Extract the [X, Y] coordinate from the center of the cell holding the provided text.  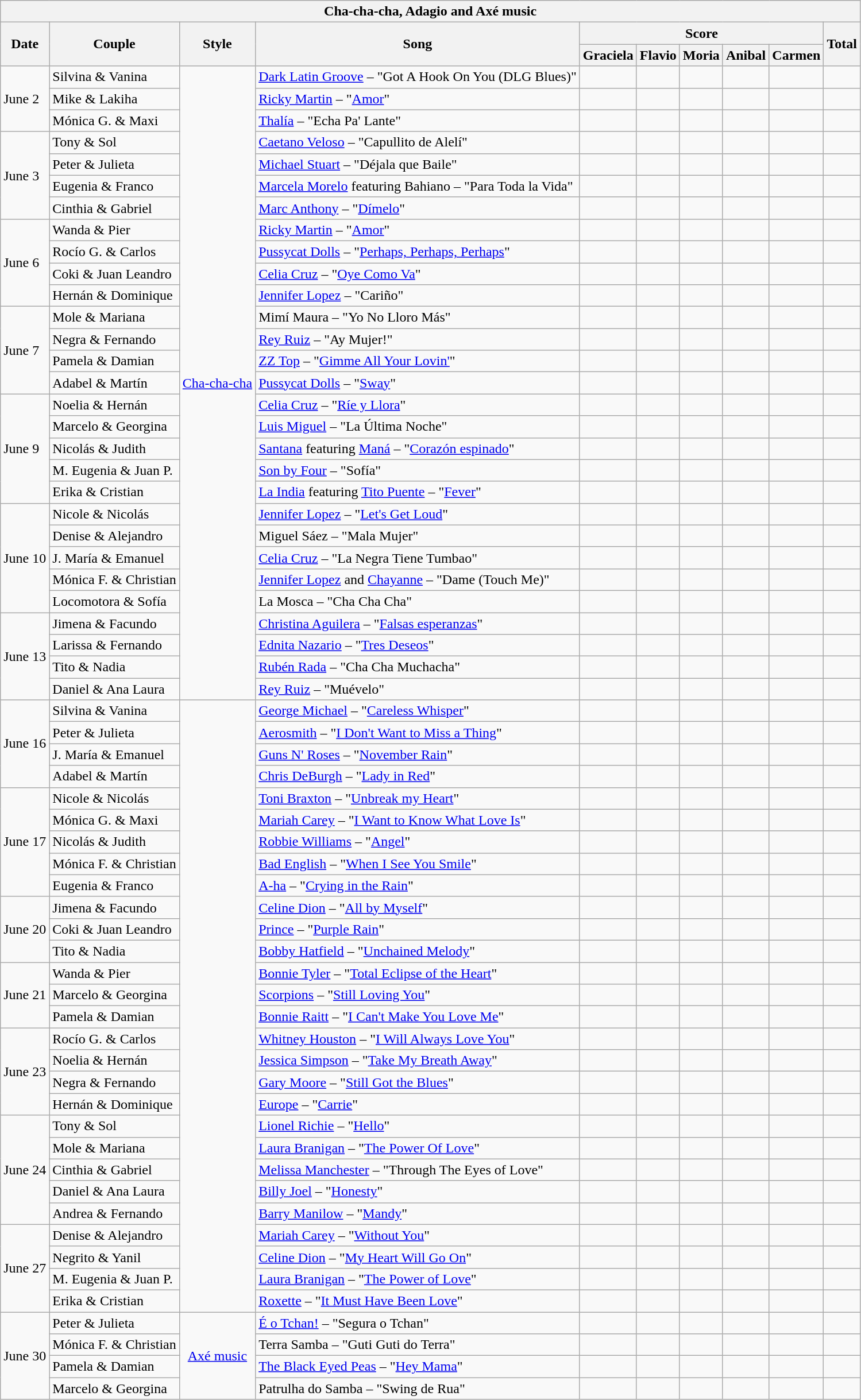
Graciela [608, 55]
Marc Anthony – "Dímelo" [418, 208]
Pussycat Dolls – "Sway" [418, 383]
Scorpions – "Still Loving You" [418, 995]
George Michael – "Careless Whisper" [418, 711]
Lionel Richie – "Hello" [418, 1126]
Rubén Rada – "Cha Cha Muchacha" [418, 667]
Toni Braxton – "Unbreak my Heart" [418, 798]
Aerosmith – "I Don't Want to Miss a Thing" [418, 733]
Patrulha do Samba – "Swing de Rua" [418, 1389]
June 20 [25, 929]
Robbie Williams – "Angel" [418, 842]
La Mosca – "Cha Cha Cha" [418, 601]
Melissa Manchester – "Through The Eyes of Love" [418, 1170]
Carmen [796, 55]
Pussycat Dolls – "Perhaps, Perhaps, Perhaps" [418, 252]
Flavio [658, 55]
Billy Joel – "Honesty" [418, 1192]
Terra Samba – "Guti Guti do Terra" [418, 1345]
Son by Four – "Sofía" [418, 470]
Axé music [217, 1355]
Celia Cruz – "Ríe y Llora" [418, 405]
The Black Eyed Peas – "Hey Mama" [418, 1367]
Celine Dion – "My Heart Will Go On" [418, 1257]
Ednita Nazario – "Tres Deseos" [418, 645]
June 3 [25, 175]
Barry Manilow – "Mandy" [418, 1213]
A-ha – "Crying in the Rain" [418, 885]
Jennifer Lopez – "Cariño" [418, 296]
June 6 [25, 262]
Laura Branigan – "The Power of Love" [418, 1279]
Anibal [746, 55]
Celia Cruz – "La Negra Tiene Tumbao" [418, 558]
Andrea & Fernando [114, 1213]
Caetano Veloso – "Capullito de Alelí" [418, 142]
Mariah Carey – "I Want to Know What Love Is" [418, 820]
Jessica Simpson – "Take My Breath Away" [418, 1061]
Santana featuring Maná – "Corazón espinado" [418, 448]
Rey Ruiz – "Ay Mujer!" [418, 339]
Christina Aguilera – "Falsas esperanzas" [418, 623]
Larissa & Fernando [114, 645]
Celine Dion – "All by Myself" [418, 907]
Style [217, 44]
Miguel Sáez – "Mala Mujer" [418, 536]
É o Tchan! – "Segura o Tchan" [418, 1322]
June 27 [25, 1268]
Bonnie Raitt – "I Can't Make You Love Me" [418, 1017]
Bonnie Tyler – "Total Eclipse of the Heart" [418, 973]
Gary Moore – "Still Got the Blues" [418, 1082]
La India featuring Tito Puente – "Fever" [418, 492]
Chris DeBurgh – "Lady in Red" [418, 776]
Michael Stuart – "Déjala que Baile" [418, 164]
Prince – "Purple Rain" [418, 929]
Jennifer Lopez – "Let's Get Loud" [418, 514]
Mimí Maura – "Yo No Lloro Más" [418, 318]
Negrito & Yanil [114, 1257]
June 16 [25, 744]
Rey Ruiz – "Muévelo" [418, 689]
Couple [114, 44]
Jennifer Lopez and Chayanne – "Dame (Touch Me)" [418, 579]
Marcela Morelo featuring Bahiano – "Para Toda la Vida" [418, 186]
Date [25, 44]
Bad English – "When I See You Smile" [418, 864]
Bobby Hatfield – "Unchained Melody" [418, 951]
Score [702, 33]
Mariah Carey – "Without You" [418, 1235]
Locomotora & Sofía [114, 601]
June 21 [25, 995]
June 10 [25, 558]
June 30 [25, 1355]
Whitney Houston – "I Will Always Love You" [418, 1039]
Moria [701, 55]
June 2 [25, 99]
Luis Miguel – "La Última Noche" [418, 427]
June 9 [25, 448]
Laura Branigan – "The Power Of Love" [418, 1148]
June 24 [25, 1170]
Guns N' Roses – "November Rain" [418, 755]
Song [418, 44]
Cha-cha-cha, Adagio and Axé music [431, 11]
Mike & Lakiha [114, 99]
Roxette – "It Must Have Been Love" [418, 1301]
Europe – "Carrie" [418, 1104]
Cha-cha-cha [217, 383]
Dark Latin Groove – "Got A Hook On You (DLG Blues)" [418, 77]
Total [842, 44]
June 17 [25, 842]
June 7 [25, 350]
ZZ Top – "Gimme All Your Lovin'" [418, 361]
June 23 [25, 1072]
Celia Cruz – "Oye Como Va" [418, 274]
Thalía – "Echa Pa' Lante" [418, 121]
June 13 [25, 656]
